Provide the [x, y] coordinate of the cell's center where the given text is located.  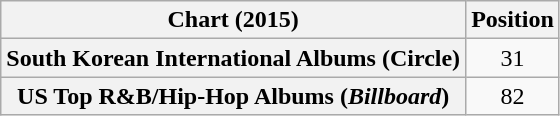
Chart (2015) [234, 20]
Position [513, 20]
82 [513, 96]
South Korean International Albums (Circle) [234, 58]
US Top R&B/Hip-Hop Albums (Billboard) [234, 96]
31 [513, 58]
